Find where the given text appears and provide that cell's center as (x, y) coordinate. 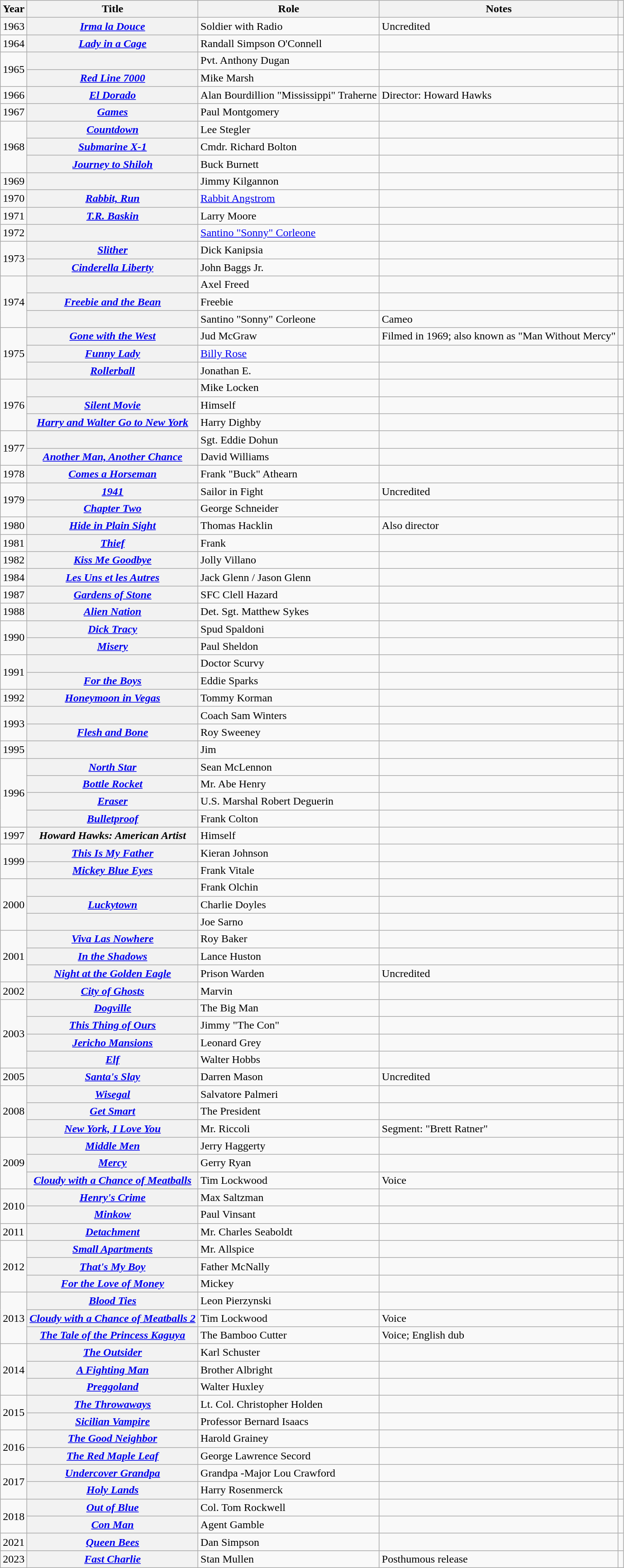
Detachment (113, 1232)
Blood Ties (113, 1301)
Funny Lady (113, 353)
1990 (14, 638)
Joe Sarno (289, 922)
Santa's Slay (113, 1077)
Director: Howard Hawks (499, 95)
Mr. Charles Seaboldt (289, 1232)
Doctor Scurvy (289, 663)
2013 (14, 1318)
Pvt. Anthony Dugan (289, 61)
In the Shadows (113, 956)
Jerry Haggerty (289, 1146)
1995 (14, 749)
Darren Mason (289, 1077)
Voice; English dub (499, 1335)
Lady in a Cage (113, 43)
1941 (113, 491)
Col. Tom Rockwell (289, 1507)
Out of Blue (113, 1507)
Irma la Douce (113, 26)
Jud McGraw (289, 336)
Frank "Buck" Athearn (289, 474)
Red Line 7000 (113, 78)
2010 (14, 1206)
Mr. Abe Henry (289, 784)
Jonathan E. (289, 371)
Silent Movie (113, 405)
Freebie and the Bean (113, 302)
For the Love of Money (113, 1283)
1984 (14, 577)
Eddie Sparks (289, 681)
Sicilian Vampire (113, 1421)
2016 (14, 1447)
Det. Sgt. Matthew Sykes (289, 612)
Wisegal (113, 1094)
1992 (14, 698)
George Schneider (289, 509)
Mr. Riccoli (289, 1129)
Posthumous release (499, 1559)
Mike Locken (289, 388)
Viva Las Nowhere (113, 939)
Cmdr. Richard Bolton (289, 147)
Frank Vitale (289, 870)
Journey to Shiloh (113, 164)
Larry Moore (289, 216)
Les Uns et les Autres (113, 577)
1996 (14, 793)
Dick Tracy (113, 629)
Segment: "Brett Ratner" (499, 1129)
1981 (14, 543)
Harry Dighby (289, 422)
1993 (14, 724)
Preggoland (113, 1387)
David Williams (289, 457)
Walter Huxley (289, 1387)
Queen Bees (113, 1542)
Father McNally (289, 1266)
Roy Sweeney (289, 732)
Gone with the West (113, 336)
Honeymoon in Vegas (113, 698)
Mercy (113, 1163)
2018 (14, 1516)
1974 (14, 302)
Notes (499, 9)
Mickey Blue Eyes (113, 870)
For the Boys (113, 681)
Kiss Me Goodbye (113, 560)
2003 (14, 1034)
1991 (14, 672)
1987 (14, 595)
Elf (113, 1060)
Randall Simpson O'Connell (289, 43)
Thief (113, 543)
Howard Hawks: American Artist (113, 836)
The Tale of the Princess Kaguya (113, 1335)
Misery (113, 646)
New York, I Love You (113, 1129)
1979 (14, 500)
Dick Kanipsia (289, 250)
Frank Olchin (289, 887)
Lt. Col. Christopher Holden (289, 1404)
Bulletproof (113, 819)
Luckytown (113, 905)
2014 (14, 1370)
1969 (14, 181)
1965 (14, 69)
Paul Sheldon (289, 646)
Stan Mullen (289, 1559)
2023 (14, 1559)
Filmed in 1969; also known as "Man Without Mercy" (499, 336)
SFC Clell Hazard (289, 595)
1980 (14, 526)
Night at the Golden Eagle (113, 973)
Sailor in Fight (289, 491)
1973 (14, 259)
2002 (14, 991)
Frank (289, 543)
The Good Neighbor (113, 1439)
Comes a Horseman (113, 474)
The Bamboo Cutter (289, 1335)
This Thing of Ours (113, 1025)
Soldier with Radio (289, 26)
Agent Gamble (289, 1525)
Cinderella Liberty (113, 267)
Mr. Allspice (289, 1249)
Small Apartments (113, 1249)
Marvin (289, 991)
Alien Nation (113, 612)
Slither (113, 250)
2021 (14, 1542)
The Red Maple Leaf (113, 1456)
Charlie Doyles (289, 905)
Jolly Villano (289, 560)
Max Saltzman (289, 1197)
Dogville (113, 1008)
Sgt. Eddie Dohun (289, 439)
Rabbit Angstrom (289, 198)
Lee Stegler (289, 129)
1976 (14, 405)
Rabbit, Run (113, 198)
Jimmy "The Con" (289, 1025)
Henry's Crime (113, 1197)
2009 (14, 1163)
T.R. Baskin (113, 216)
Billy Rose (289, 353)
Kieran Johnson (289, 853)
Rollerball (113, 371)
Professor Bernard Isaacs (289, 1421)
Mickey (289, 1283)
Buck Burnett (289, 164)
1988 (14, 612)
Get Smart (113, 1111)
The Throwaways (113, 1404)
2011 (14, 1232)
Games (113, 112)
Mike Marsh (289, 78)
Submarine X-1 (113, 147)
North Star (113, 767)
Jack Glenn / Jason Glenn (289, 577)
2000 (14, 905)
John Baggs Jr. (289, 267)
Brother Albright (289, 1370)
The President (289, 1111)
Salvatore Palmeri (289, 1094)
Undercover Grandpa (113, 1473)
1968 (14, 147)
El Dorado (113, 95)
Year (14, 9)
Harry Rosenmerck (289, 1490)
Eraser (113, 801)
Con Man (113, 1525)
Karl Schuster (289, 1353)
Prison Warden (289, 973)
George Lawrence Secord (289, 1456)
Paul Montgomery (289, 112)
1978 (14, 474)
Countdown (113, 129)
That's My Boy (113, 1266)
Roy Baker (289, 939)
Gerry Ryan (289, 1163)
U.S. Marshal Robert Deguerin (289, 801)
Jimmy Kilgannon (289, 181)
2015 (14, 1413)
1999 (14, 862)
Spud Spaldoni (289, 629)
Harold Grainey (289, 1439)
Cameo (499, 319)
Coach Sam Winters (289, 715)
2017 (14, 1482)
1970 (14, 198)
Cloudy with a Chance of Meatballs 2 (113, 1318)
1977 (14, 448)
Dan Simpson (289, 1542)
Title (113, 9)
Walter Hobbs (289, 1060)
2001 (14, 956)
Cloudy with a Chance of Meatballs (113, 1180)
City of Ghosts (113, 991)
Alan Bourdillion "Mississippi" Traherne (289, 95)
Grandpa -Major Lou Crawford (289, 1473)
1971 (14, 216)
2012 (14, 1266)
1964 (14, 43)
The Big Man (289, 1008)
Fast Charlie (113, 1559)
1997 (14, 836)
Sean McLennon (289, 767)
Flesh and Bone (113, 732)
The Outsider (113, 1353)
Axel Freed (289, 285)
Bottle Rocket (113, 784)
Frank Colton (289, 819)
1966 (14, 95)
Paul Vinsant (289, 1215)
1972 (14, 233)
Leon Pierzynski (289, 1301)
Hide in Plain Sight (113, 526)
Minkow (113, 1215)
2005 (14, 1077)
Gardens of Stone (113, 595)
1975 (14, 353)
Lance Huston (289, 956)
Middle Men (113, 1146)
Freebie (289, 302)
Harry and Walter Go to New York (113, 422)
Role (289, 9)
Also director (499, 526)
Holy Lands (113, 1490)
Jim (289, 749)
Thomas Hacklin (289, 526)
1963 (14, 26)
Another Man, Another Chance (113, 457)
1982 (14, 560)
Chapter Two (113, 509)
Tommy Korman (289, 698)
A Fighting Man (113, 1370)
2008 (14, 1111)
Leonard Grey (289, 1042)
1967 (14, 112)
This Is My Father (113, 853)
Jericho Mansions (113, 1042)
